From the cell containing the given text, extract its center point as (X, Y) coordinate. 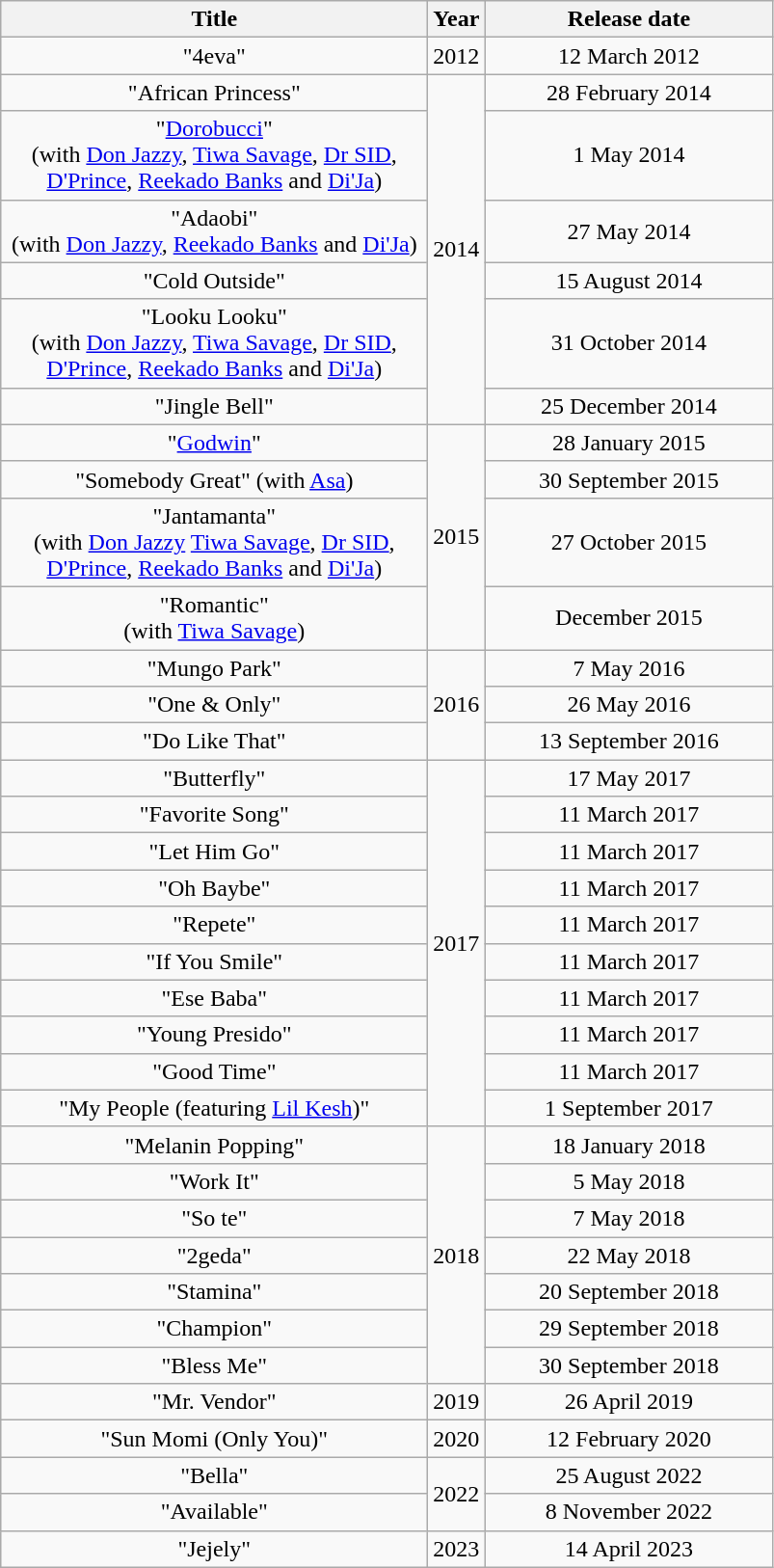
25 August 2022 (628, 1475)
26 April 2019 (628, 1402)
26 May 2016 (628, 705)
13 September 2016 (628, 742)
22 May 2018 (628, 1255)
"Jantamanta" (with Don Jazzy Tiwa Savage, Dr SID, D'Prince, Reekado Banks and Di'Ja) (214, 542)
2019 (457, 1402)
"Favorite Song" (214, 815)
"Butterfly" (214, 778)
"Do Like That" (214, 742)
7 May 2016 (628, 668)
"Bella" (214, 1475)
Year (457, 19)
12 March 2012 (628, 56)
7 May 2018 (628, 1218)
"Looku Looku" (with Don Jazzy, Tiwa Savage, Dr SID, D'Prince, Reekado Banks and Di'Ja) (214, 343)
30 September 2015 (628, 479)
"Stamina" (214, 1292)
12 February 2020 (628, 1439)
"Mungo Park" (214, 668)
"My People (featuring Lil Kesh)" (214, 1108)
"Romantic" (with Tiwa Savage) (214, 617)
"Dorobucci" (with Don Jazzy, Tiwa Savage, Dr SID, D'Prince, Reekado Banks and Di'Ja) (214, 155)
"Sun Momi (Only You)" (214, 1439)
2016 (457, 705)
18 January 2018 (628, 1145)
2014 (457, 249)
8 November 2022 (628, 1512)
14 April 2023 (628, 1549)
5 May 2018 (628, 1181)
29 September 2018 (628, 1329)
"Young Presido" (214, 1035)
"So te" (214, 1218)
1 May 2014 (628, 155)
2022 (457, 1494)
"Jejely" (214, 1549)
"Work It" (214, 1181)
2017 (457, 943)
25 December 2014 (628, 406)
December 2015 (628, 617)
30 September 2018 (628, 1365)
"2geda" (214, 1255)
2023 (457, 1549)
"Available" (214, 1512)
"Repete" (214, 925)
"Mr. Vendor" (214, 1402)
"Good Time" (214, 1071)
17 May 2017 (628, 778)
27 October 2015 (628, 542)
"Somebody Great" (with Asa) (214, 479)
"One & Only" (214, 705)
"Cold Outside" (214, 281)
Release date (628, 19)
"Bless Me" (214, 1365)
Title (214, 19)
"4eva" (214, 56)
2020 (457, 1439)
28 January 2015 (628, 443)
1 September 2017 (628, 1108)
2018 (457, 1255)
"If You Smile" (214, 961)
"Adaobi" (with Don Jazzy, Reekado Banks and Di'Ja) (214, 231)
"Let Him Go" (214, 852)
"Melanin Popping" (214, 1145)
2012 (457, 56)
"Oh Baybe" (214, 888)
20 September 2018 (628, 1292)
28 February 2014 (628, 93)
"Ese Baba" (214, 998)
"African Princess" (214, 93)
2015 (457, 536)
31 October 2014 (628, 343)
"Jingle Bell" (214, 406)
15 August 2014 (628, 281)
"Godwin" (214, 443)
27 May 2014 (628, 231)
"Champion" (214, 1329)
